Identify which cell holds the provided text, then report its [x, y] central coordinate. 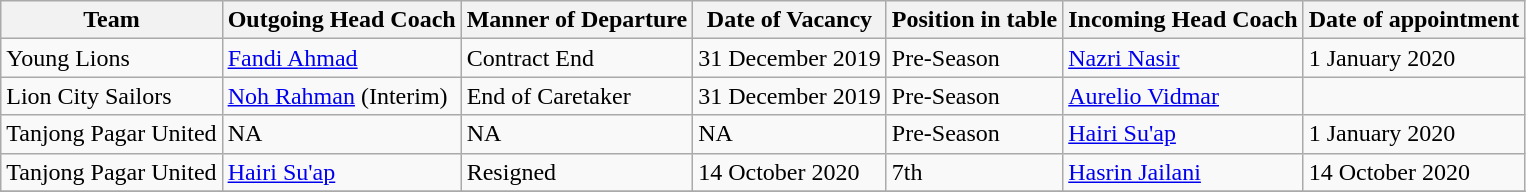
Noh Rahman (Interim) [342, 96]
Nazri Nasir [1183, 58]
Resigned [576, 172]
Young Lions [112, 58]
Aurelio Vidmar [1183, 96]
Manner of Departure [576, 20]
Outgoing Head Coach [342, 20]
Team [112, 20]
Contract End [576, 58]
7th [974, 172]
Incoming Head Coach [1183, 20]
Date of appointment [1414, 20]
Lion City Sailors [112, 96]
Position in table [974, 20]
Date of Vacancy [790, 20]
End of Caretaker [576, 96]
Fandi Ahmad [342, 58]
Hasrin Jailani [1183, 172]
